Provide the (x, y) coordinate of the cell's center where the given text is located.  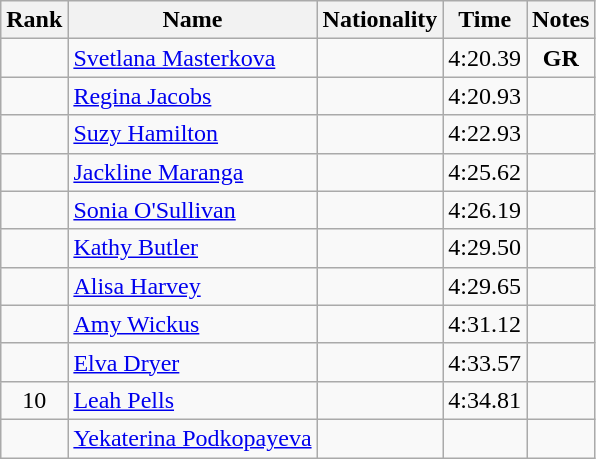
4:33.57 (485, 362)
4:29.50 (485, 248)
Notes (561, 20)
4:20.39 (485, 58)
Jackline Maranga (192, 172)
Nationality (380, 20)
Kathy Butler (192, 248)
Alisa Harvey (192, 286)
Svetlana Masterkova (192, 58)
Leah Pells (192, 400)
4:20.93 (485, 96)
Suzy Hamilton (192, 134)
4:34.81 (485, 400)
Amy Wickus (192, 324)
Elva Dryer (192, 362)
4:26.19 (485, 210)
10 (34, 400)
Name (192, 20)
4:25.62 (485, 172)
Sonia O'Sullivan (192, 210)
GR (561, 58)
Time (485, 20)
4:31.12 (485, 324)
4:29.65 (485, 286)
Yekaterina Podkopayeva (192, 438)
4:22.93 (485, 134)
Rank (34, 20)
Regina Jacobs (192, 96)
